Return the [x, y] coordinate for the center point of the cell that contains the specified text.  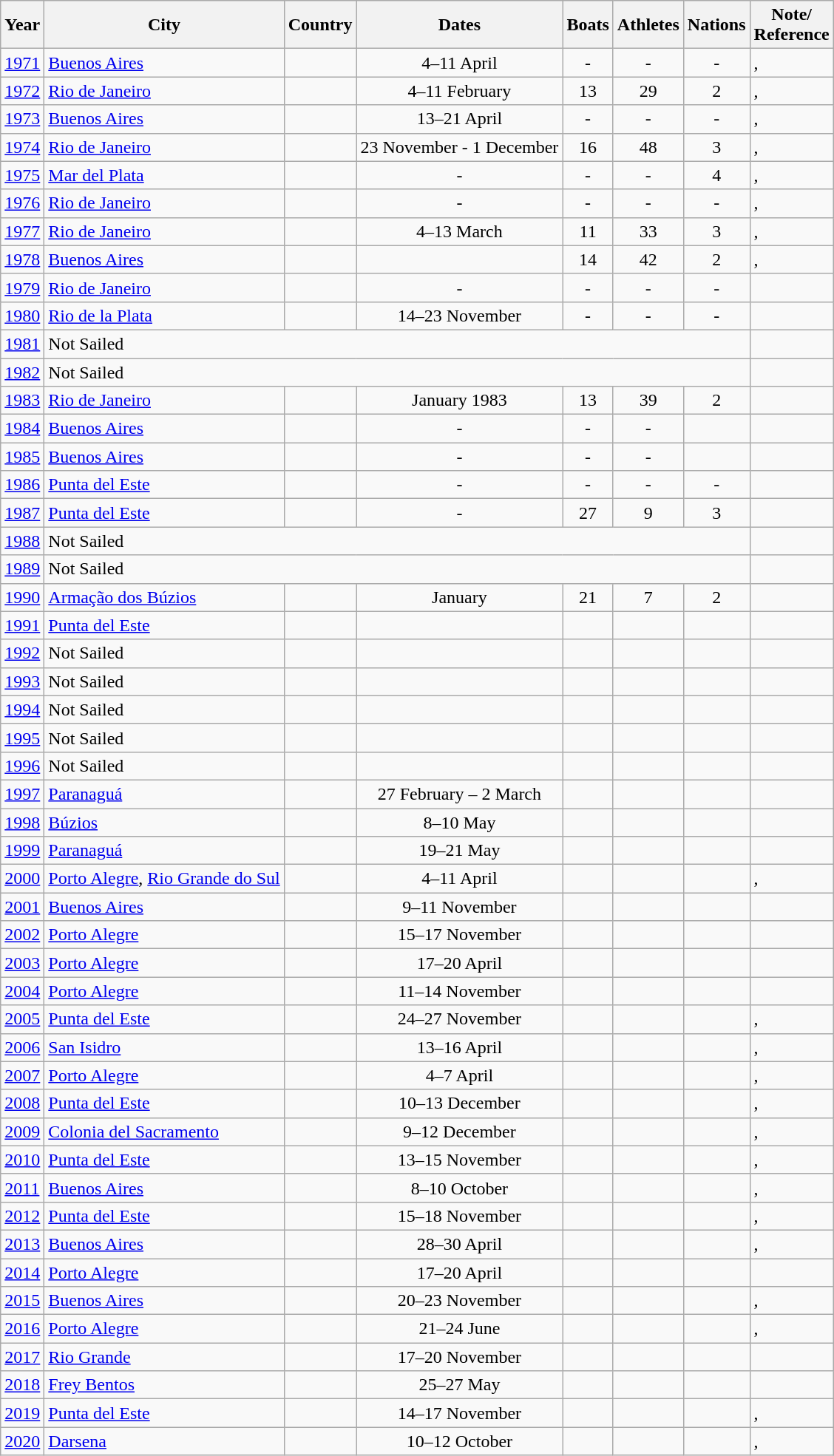
2004 [22, 991]
9 [648, 513]
2003 [22, 963]
2019 [22, 1413]
21 [588, 597]
1976 [22, 203]
Year [22, 25]
2020 [22, 1441]
11 [588, 231]
2000 [22, 879]
2009 [22, 1132]
1991 [22, 625]
1992 [22, 653]
2012 [22, 1216]
City [164, 25]
13–21 April [460, 119]
Note/Reference [791, 25]
10–13 December [460, 1103]
2018 [22, 1385]
Búzios [164, 823]
42 [648, 259]
9–12 December [460, 1132]
2002 [22, 935]
27 February – 2 March [460, 794]
8–10 October [460, 1188]
1987 [22, 513]
23 November - 1 December [460, 147]
1981 [22, 344]
1971 [22, 63]
Frey Bentos [164, 1385]
Dates [460, 25]
Country [320, 25]
14 [588, 259]
16 [588, 147]
39 [648, 401]
Rio Grande [164, 1357]
1993 [22, 681]
25–27 May [460, 1385]
1980 [22, 316]
2010 [22, 1160]
1994 [22, 710]
2014 [22, 1272]
2005 [22, 1019]
Armação dos Búzios [164, 597]
33 [648, 231]
15–18 November [460, 1216]
2006 [22, 1047]
1978 [22, 259]
48 [648, 147]
27 [588, 513]
17–20 November [460, 1357]
1982 [22, 372]
7 [648, 597]
1999 [22, 851]
21–24 June [460, 1329]
2001 [22, 907]
1989 [22, 569]
1974 [22, 147]
4–13 March [460, 231]
1977 [22, 231]
1983 [22, 401]
4–11 February [460, 91]
1997 [22, 794]
1998 [22, 823]
2008 [22, 1103]
13–16 April [460, 1047]
1985 [22, 457]
2013 [22, 1244]
1979 [22, 288]
San Isidro [164, 1047]
Porto Alegre, Rio Grande do Sul [164, 879]
15–17 November [460, 935]
29 [648, 91]
1990 [22, 597]
10–12 October [460, 1441]
Boats [588, 25]
11–14 November [460, 991]
1973 [22, 119]
1996 [22, 766]
14–23 November [460, 316]
13–15 November [460, 1160]
Darsena [164, 1441]
2011 [22, 1188]
19–21 May [460, 851]
2015 [22, 1301]
Athletes [648, 25]
January [460, 597]
1995 [22, 738]
9–11 November [460, 907]
20–23 November [460, 1301]
1984 [22, 429]
4–7 April [460, 1075]
1975 [22, 175]
2016 [22, 1329]
2007 [22, 1075]
2017 [22, 1357]
14–17 November [460, 1413]
28–30 April [460, 1244]
1972 [22, 91]
1986 [22, 485]
24–27 November [460, 1019]
4 [716, 175]
8–10 May [460, 823]
Nations [716, 25]
Mar del Plata [164, 175]
Colonia del Sacramento [164, 1132]
1988 [22, 541]
January 1983 [460, 401]
Rio de la Plata [164, 316]
